Return [X, Y] of the center of cell containing provided text 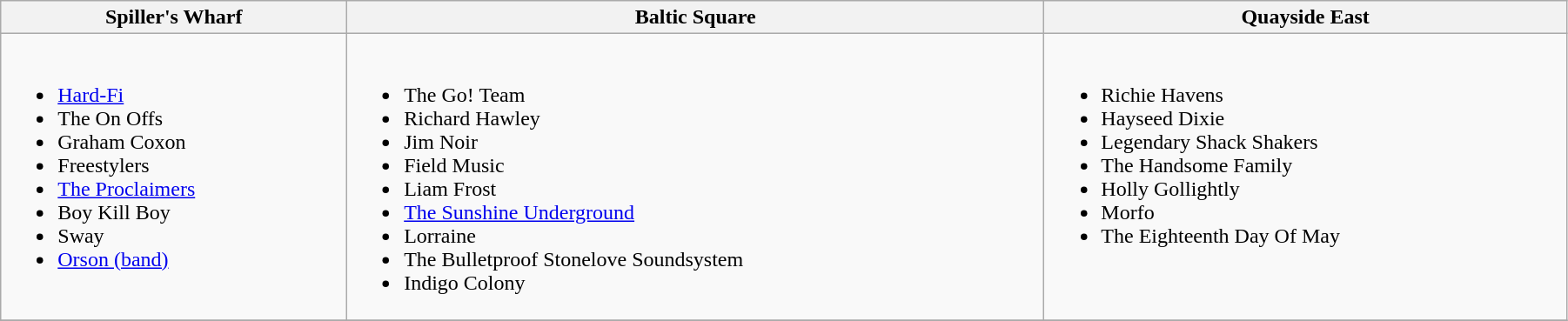
Spiller's Wharf [174, 17]
The Go! TeamRichard HawleyJim NoirField MusicLiam FrostThe Sunshine UndergroundLorraineThe Bulletproof Stonelove SoundsystemIndigo Colony [696, 177]
Baltic Square [696, 17]
Quayside East [1305, 17]
Hard-FiThe On OffsGraham CoxonFreestylersThe ProclaimersBoy Kill BoySwayOrson (band) [174, 177]
Richie HavensHayseed DixieLegendary Shack ShakersThe Handsome FamilyHolly GollightlyMorfoThe Eighteenth Day Of May [1305, 177]
